From the cell containing the given text, extract its center point as [x, y] coordinate. 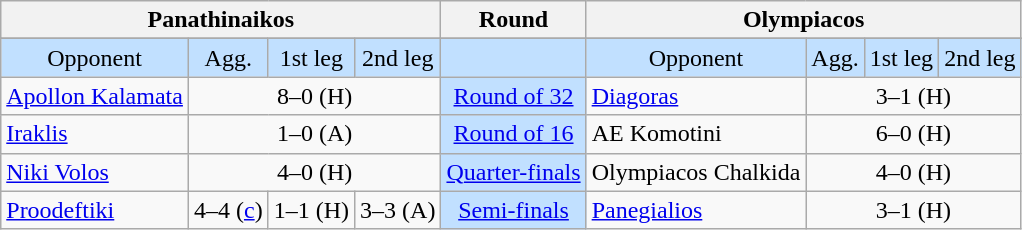
Proodeftiki [95, 210]
Round of 32 [514, 96]
Niki Volos [95, 172]
8–0 (H) [314, 96]
Apollon Kalamata [95, 96]
4–4 (c) [228, 210]
Panathinaikos [221, 20]
Iraklis [95, 134]
Olympiacos Chalkida [696, 172]
ΑΕ Komotini [696, 134]
1–0 (A) [314, 134]
Round of 16 [514, 134]
Diagoras [696, 96]
Quarter-finals [514, 172]
1–1 (H) [311, 210]
Olympiacos [804, 20]
Panegialios [696, 210]
6–0 (H) [914, 134]
Semi-finals [514, 210]
3–3 (A) [398, 210]
Round [514, 20]
